Search for the cell housing the specified text and yield its [x, y] center coordinate. 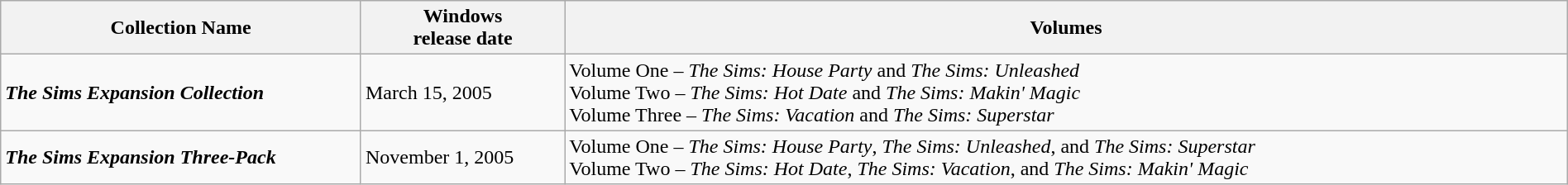
Windowsrelease date [462, 28]
The Sims Expansion Three-Pack [181, 157]
November 1, 2005 [462, 157]
Volumes [1066, 28]
The Sims Expansion Collection [181, 92]
March 15, 2005 [462, 92]
Collection Name [181, 28]
